Pinpoint the cell where the given text exists, returning its [X, Y] midpoint coordinate. 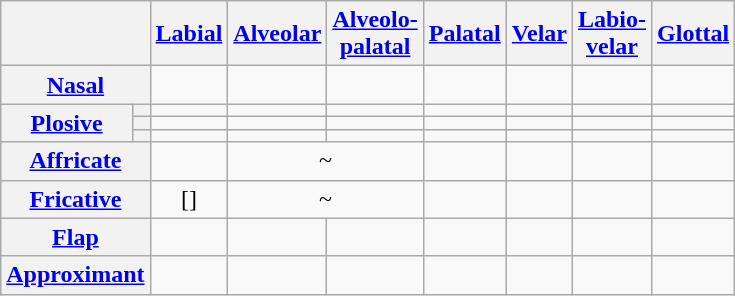
Affricate [76, 161]
Palatal [464, 34]
Fricative [76, 199]
Glottal [694, 34]
[] [189, 199]
Alveolar [278, 34]
Flap [76, 237]
Labial [189, 34]
Approximant [76, 275]
Labio-velar [612, 34]
Alveolo-palatal [375, 34]
Nasal [76, 85]
Velar [539, 34]
Plosive [67, 123]
